Pinpoint the cell where the given text exists, returning its [X, Y] midpoint coordinate. 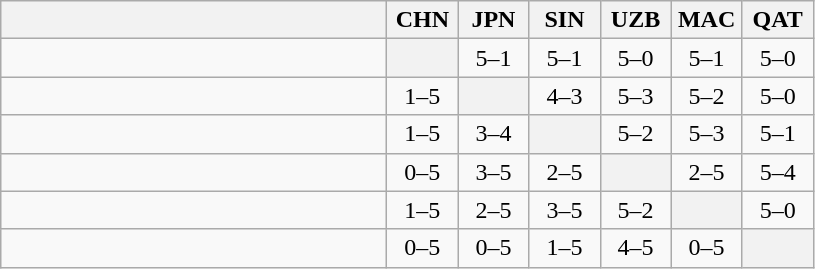
UZB [636, 20]
CHN [422, 20]
4–3 [564, 96]
JPN [494, 20]
QAT [778, 20]
5–4 [778, 172]
4–5 [636, 248]
SIN [564, 20]
MAC [706, 20]
3–4 [494, 134]
